Locate the cell with the specified text and output its [X, Y] center coordinate. 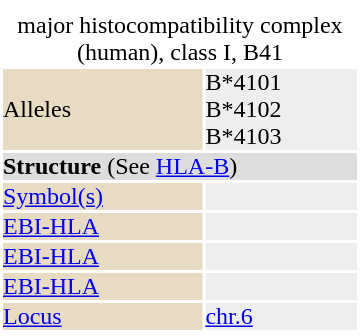
Locus [102, 316]
B*4101 B*4102 B*4103 [281, 110]
chr.6 [281, 316]
Symbol(s) [102, 196]
major histocompatibility complex (human), class I, B41 [180, 39]
Structure (See HLA-B) [180, 166]
Alleles [102, 110]
